Detect which cell encompasses the target text, then output its [x, y] center coordinate. 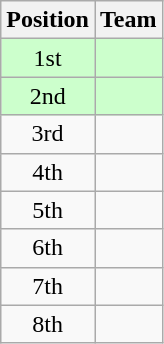
2nd [48, 96]
5th [48, 210]
Team [128, 20]
1st [48, 58]
6th [48, 248]
3rd [48, 134]
4th [48, 172]
7th [48, 286]
Position [48, 20]
8th [48, 324]
